For the text-containing cell, return its midpoint in (x, y) coordinate format. 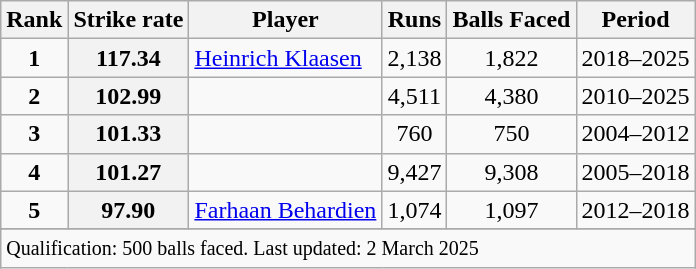
1,822 (512, 58)
760 (414, 134)
2010–2025 (636, 96)
2005–2018 (636, 172)
3 (34, 134)
97.90 (128, 210)
1 (34, 58)
117.34 (128, 58)
102.99 (128, 96)
1,097 (512, 210)
4,511 (414, 96)
2 (34, 96)
2004–2012 (636, 134)
2012–2018 (636, 210)
Heinrich Klaasen (286, 58)
Player (286, 20)
2,138 (414, 58)
4 (34, 172)
750 (512, 134)
Rank (34, 20)
Strike rate (128, 20)
101.33 (128, 134)
9,427 (414, 172)
4,380 (512, 96)
2018–2025 (636, 58)
101.27 (128, 172)
Qualification: 500 balls faced. Last updated: 2 March 2025 (348, 248)
9,308 (512, 172)
Farhaan Behardien (286, 210)
Period (636, 20)
Runs (414, 20)
1,074 (414, 210)
5 (34, 210)
Balls Faced (512, 20)
